Return [x, y] of the center of cell containing provided text 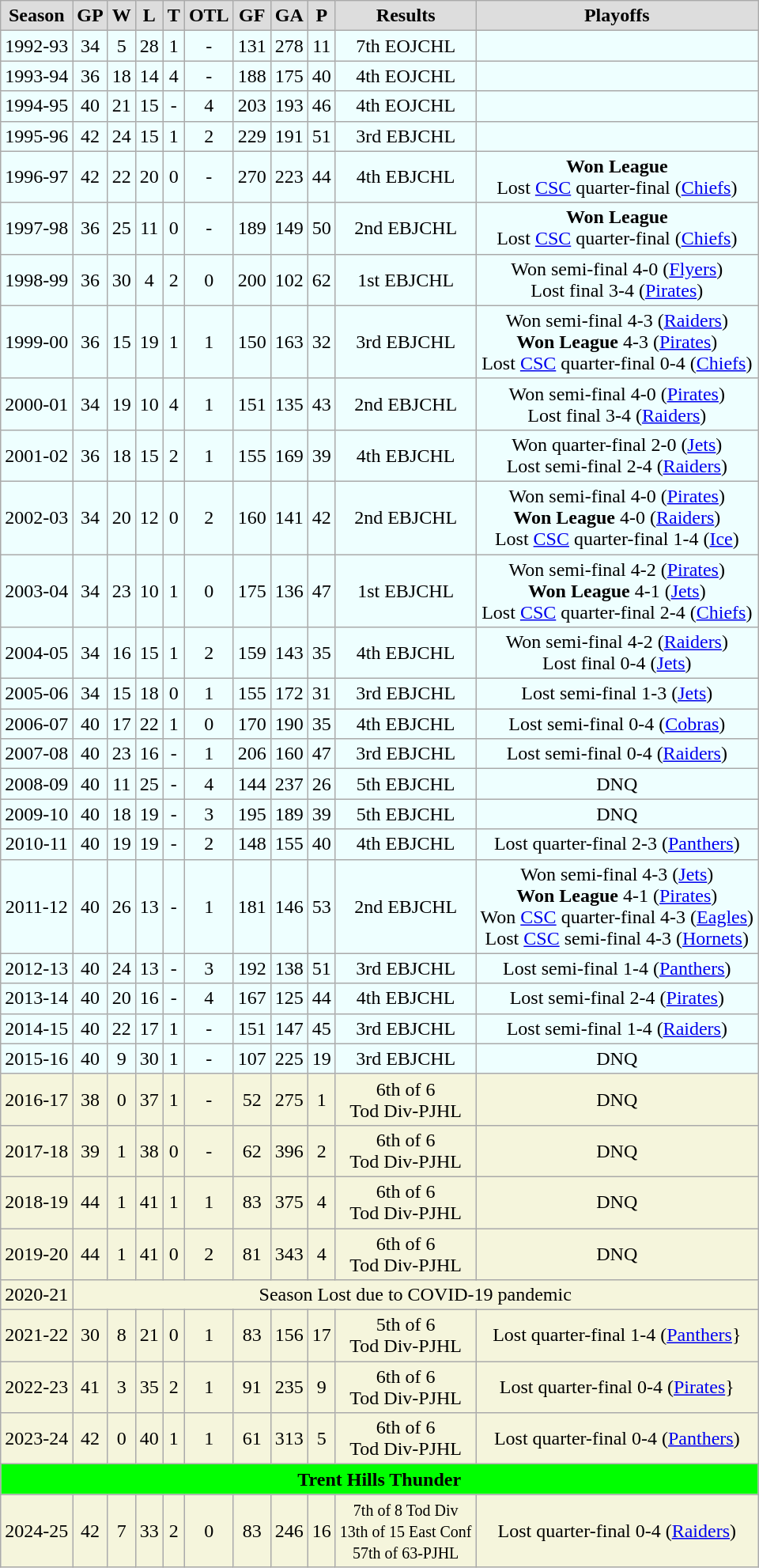
61 [251, 1438]
195 [251, 814]
343 [289, 1253]
28 [149, 46]
Trent Hills Thunder [379, 1479]
237 [289, 784]
Lost quarter-final 0-4 (Raiders) [617, 1531]
1998-99 [36, 280]
Lost quarter-final 1-4 (Panthers} [617, 1335]
163 [289, 342]
Lost quarter-final 0-4 (Panthers) [617, 1438]
223 [289, 177]
Lost semi-final 2-4 (Pirates) [617, 998]
Results [406, 16]
Season Lost due to COVID-19 pandemic [416, 1295]
2008-09 [36, 784]
Won semi-final 4-3 (Raiders)Won League 4-3 (Pirates)Lost CSC quarter-final 0-4 (Chiefs) [617, 342]
91 [251, 1388]
Lost quarter-final 0-4 (Pirates} [617, 1388]
31 [321, 694]
2018-19 [36, 1203]
200 [251, 280]
131 [251, 46]
Won semi-final 4-3 (Jets)Won League 4-1 (Pirates)Won CSC quarter-final 4-3 (Eagles)Lost CSC semi-final 4-3 (Hornets) [617, 907]
2015-16 [36, 1059]
GA [289, 16]
192 [251, 968]
2023-24 [36, 1438]
2020-21 [36, 1295]
141 [289, 517]
14 [149, 76]
2002-03 [36, 517]
7th of 8 Tod Div13th of 15 East Conf57th of 63-PJHL [406, 1531]
33 [149, 1531]
1996-97 [36, 177]
GP [90, 16]
270 [251, 177]
2007-08 [36, 754]
2017-18 [36, 1150]
Won semi-final 4-0 (Pirates)Lost final 3-4 (Raiders) [617, 403]
GF [251, 16]
278 [289, 46]
37 [149, 1100]
102 [289, 280]
2005-06 [36, 694]
45 [321, 1028]
135 [289, 403]
1995-96 [36, 136]
203 [251, 106]
144 [251, 784]
148 [251, 844]
2000-01 [36, 403]
1993-94 [36, 76]
5th of 6Tod Div-PJHL [406, 1335]
P [321, 16]
146 [289, 907]
Won semi-final 4-0 (Pirates)Won League 4-0 (Raiders)Lost CSC quarter-final 1-4 (Ice) [617, 517]
43 [321, 403]
2019-20 [36, 1253]
2009-10 [36, 814]
181 [251, 907]
246 [289, 1531]
T [174, 16]
81 [251, 1253]
2013-14 [36, 998]
159 [251, 653]
138 [289, 968]
2011-12 [36, 907]
W [122, 16]
1997-98 [36, 228]
191 [289, 136]
2016-17 [36, 1100]
1999-00 [36, 342]
188 [251, 76]
OTL [209, 16]
2022-23 [36, 1388]
Season [36, 16]
190 [289, 724]
Lost semi-final 1-4 (Raiders) [617, 1028]
2004-05 [36, 653]
147 [289, 1028]
172 [289, 694]
Won semi-final 4-2 (Raiders)Lost final 0-4 (Jets) [617, 653]
12 [149, 517]
Won semi-final 4-2 (Pirates)Won League 4-1 (Jets)Lost CSC quarter-final 2-4 (Chiefs) [617, 590]
229 [251, 136]
225 [289, 1059]
235 [289, 1388]
2014-15 [36, 1028]
52 [251, 1100]
2021-22 [36, 1335]
2001-02 [36, 456]
169 [289, 456]
107 [251, 1059]
Lost semi-final 1-3 (Jets) [617, 694]
143 [289, 653]
Won quarter-final 2-0 (Jets)Lost semi-final 2-4 (Raiders) [617, 456]
149 [289, 228]
125 [289, 998]
136 [289, 590]
L [149, 16]
32 [321, 342]
375 [289, 1203]
7th EOJCHL [406, 46]
46 [321, 106]
Lost quarter-final 2-3 (Panthers) [617, 844]
50 [321, 228]
2010-11 [36, 844]
275 [289, 1100]
396 [289, 1150]
53 [321, 907]
167 [251, 998]
Lost semi-final 0-4 (Cobras) [617, 724]
2012-13 [36, 968]
206 [251, 754]
7 [122, 1531]
150 [251, 342]
1992-93 [36, 46]
2006-07 [36, 724]
313 [289, 1438]
2003-04 [36, 590]
Lost semi-final 1-4 (Panthers) [617, 968]
Won semi-final 4-0 (Flyers)Lost final 3-4 (Pirates) [617, 280]
2024-25 [36, 1531]
8 [122, 1335]
1994-95 [36, 106]
Playoffs [617, 16]
156 [289, 1335]
193 [289, 106]
Lost semi-final 0-4 (Raiders) [617, 754]
170 [251, 724]
